Output the (x, y) coordinate of the center of the cell containing the given text.  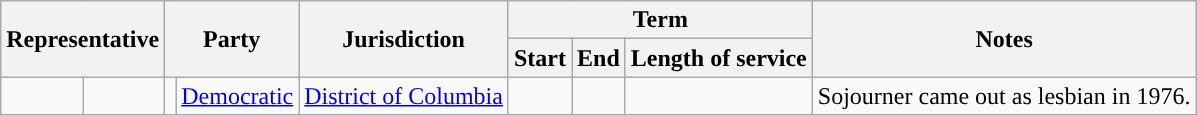
Democratic (238, 96)
Length of service (718, 58)
District of Columbia (404, 96)
Start (540, 58)
End (599, 58)
Term (660, 20)
Jurisdiction (404, 39)
Notes (1004, 39)
Representative (83, 39)
Sojourner came out as lesbian in 1976. (1004, 96)
Party (232, 39)
